For the text-containing cell, return its midpoint in [x, y] coordinate format. 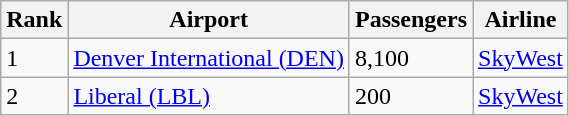
Denver International (DEN) [209, 58]
Liberal (LBL) [209, 96]
200 [410, 96]
Airport [209, 20]
2 [34, 96]
Rank [34, 20]
Airline [521, 20]
1 [34, 58]
8,100 [410, 58]
Passengers [410, 20]
